Detect which cell encompasses the target text, then output its [x, y] center coordinate. 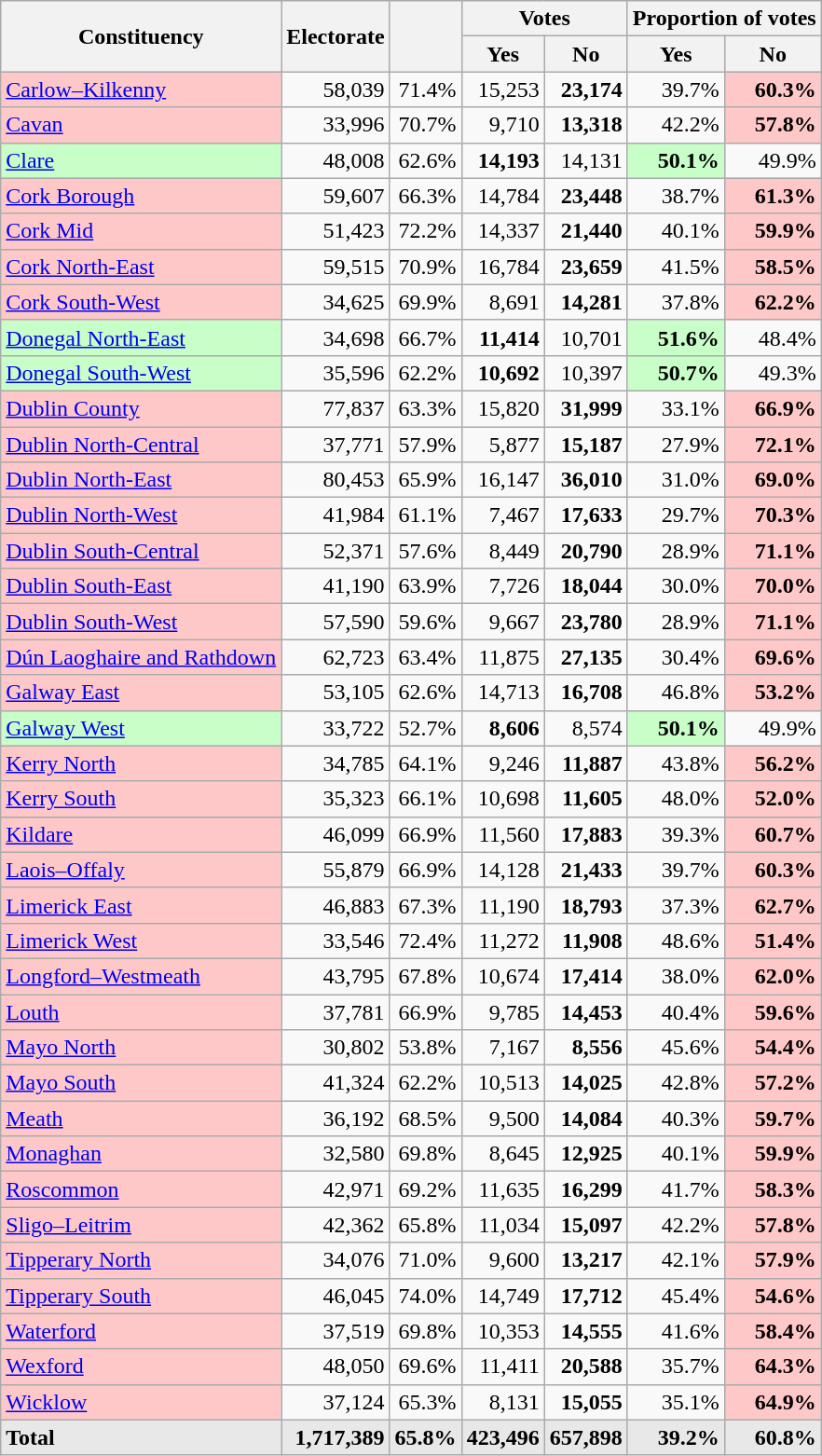
17,414 [585, 976]
33,996 [336, 125]
69.0% [773, 480]
11,190 [503, 905]
Carlow–Kilkenny [142, 89]
9,710 [503, 125]
58,039 [336, 89]
10,698 [503, 799]
Cork Borough [142, 196]
65.9% [425, 480]
52.7% [425, 728]
35.7% [676, 1367]
Monaghan [142, 1154]
53.8% [425, 1048]
60.8% [773, 1437]
43,795 [336, 976]
34,076 [336, 1260]
8,131 [503, 1402]
Dublin North-Central [142, 445]
8,645 [503, 1154]
72.2% [425, 231]
11,560 [503, 834]
58.3% [773, 1189]
13,318 [585, 125]
50.7% [676, 373]
1,717,389 [336, 1437]
52,371 [336, 551]
Donegal North-East [142, 337]
Laois–Offaly [142, 870]
10,701 [585, 337]
64.3% [773, 1367]
9,246 [503, 763]
64.1% [425, 763]
10,692 [503, 373]
8,449 [503, 551]
63.4% [425, 657]
59.7% [773, 1119]
Electorate [336, 36]
42,362 [336, 1225]
Waterford [142, 1331]
9,600 [503, 1260]
21,433 [585, 870]
11,908 [585, 941]
40.3% [676, 1119]
16,708 [585, 693]
72.1% [773, 445]
Wexford [142, 1367]
55,879 [336, 870]
14,749 [503, 1296]
61.1% [425, 515]
41,984 [336, 515]
Dublin County [142, 408]
14,128 [503, 870]
48,008 [336, 160]
16,299 [585, 1189]
51,423 [336, 231]
68.5% [425, 1119]
20,588 [585, 1367]
10,513 [503, 1083]
15,055 [585, 1402]
58.5% [773, 267]
10,397 [585, 373]
17,883 [585, 834]
8,556 [585, 1048]
10,353 [503, 1331]
32,580 [336, 1154]
11,887 [585, 763]
14,555 [585, 1331]
14,713 [503, 693]
51.6% [676, 337]
Votes [544, 19]
66.1% [425, 799]
Cavan [142, 125]
14,337 [503, 231]
Proportion of votes [724, 19]
69.9% [425, 302]
Donegal South-West [142, 373]
35.1% [676, 1402]
71.0% [425, 1260]
43.8% [676, 763]
37.8% [676, 302]
9,500 [503, 1119]
46.8% [676, 693]
54.6% [773, 1296]
10,674 [503, 976]
57.2% [773, 1083]
59,515 [336, 267]
35,596 [336, 373]
46,099 [336, 834]
57.6% [425, 551]
56.2% [773, 763]
Sligo–Leitrim [142, 1225]
14,084 [585, 1119]
54.4% [773, 1048]
42.1% [676, 1260]
Limerick East [142, 905]
8,606 [503, 728]
41,190 [336, 586]
41.7% [676, 1189]
14,193 [503, 160]
37,519 [336, 1331]
30.0% [676, 586]
51.4% [773, 941]
48,050 [336, 1367]
12,925 [585, 1154]
15,097 [585, 1225]
33.1% [676, 408]
41,324 [336, 1083]
7,467 [503, 515]
80,453 [336, 480]
62.7% [773, 905]
33,722 [336, 728]
58.4% [773, 1331]
29.7% [676, 515]
Galway West [142, 728]
21,440 [585, 231]
Galway East [142, 693]
9,667 [503, 622]
70.0% [773, 586]
45.4% [676, 1296]
71.4% [425, 89]
11,411 [503, 1367]
70.7% [425, 125]
14,784 [503, 196]
20,790 [585, 551]
62.0% [773, 976]
23,659 [585, 267]
23,448 [585, 196]
36,192 [336, 1119]
60.7% [773, 834]
Mayo South [142, 1083]
48.0% [676, 799]
45.6% [676, 1048]
67.3% [425, 905]
37,124 [336, 1402]
Kerry North [142, 763]
Louth [142, 1011]
66.7% [425, 337]
11,034 [503, 1225]
33,546 [336, 941]
23,174 [585, 89]
Meath [142, 1119]
11,635 [503, 1189]
69.2% [425, 1189]
48.4% [773, 337]
37.3% [676, 905]
41.5% [676, 267]
31.0% [676, 480]
423,496 [503, 1437]
27.9% [676, 445]
65.3% [425, 1402]
77,837 [336, 408]
11,272 [503, 941]
34,625 [336, 302]
74.0% [425, 1296]
11,605 [585, 799]
14,281 [585, 302]
41.6% [676, 1331]
Cork South-West [142, 302]
53,105 [336, 693]
49.3% [773, 373]
27,135 [585, 657]
59,607 [336, 196]
8,574 [585, 728]
Wicklow [142, 1402]
70.9% [425, 267]
14,025 [585, 1083]
36,010 [585, 480]
18,044 [585, 586]
23,780 [585, 622]
40.4% [676, 1011]
14,453 [585, 1011]
42,971 [336, 1189]
31,999 [585, 408]
34,785 [336, 763]
64.9% [773, 1402]
Dublin South-East [142, 586]
61.3% [773, 196]
18,793 [585, 905]
Kildare [142, 834]
Dublin South-West [142, 622]
9,785 [503, 1011]
15,187 [585, 445]
657,898 [585, 1437]
Constituency [142, 36]
53.2% [773, 693]
Tipperary North [142, 1260]
Total [142, 1437]
62,723 [336, 657]
11,414 [503, 337]
11,875 [503, 657]
42.8% [676, 1083]
17,633 [585, 515]
7,167 [503, 1048]
63.3% [425, 408]
Roscommon [142, 1189]
63.9% [425, 586]
Cork Mid [142, 231]
8,691 [503, 302]
39.2% [676, 1437]
Clare [142, 160]
37,781 [336, 1011]
66.3% [425, 196]
16,147 [503, 480]
72.4% [425, 941]
Tipperary South [142, 1296]
Longford–Westmeath [142, 976]
14,131 [585, 160]
39.3% [676, 834]
15,820 [503, 408]
35,323 [336, 799]
Mayo North [142, 1048]
67.8% [425, 976]
Kerry South [142, 799]
Dublin North-East [142, 480]
34,698 [336, 337]
46,045 [336, 1296]
16,784 [503, 267]
30,802 [336, 1048]
46,883 [336, 905]
Limerick West [142, 941]
57,590 [336, 622]
30.4% [676, 657]
Dublin North-West [142, 515]
37,771 [336, 445]
52.0% [773, 799]
15,253 [503, 89]
38.7% [676, 196]
70.3% [773, 515]
7,726 [503, 586]
Dublin South-Central [142, 551]
5,877 [503, 445]
Cork North-East [142, 267]
48.6% [676, 941]
Dún Laoghaire and Rathdown [142, 657]
13,217 [585, 1260]
17,712 [585, 1296]
38.0% [676, 976]
